From the cell containing the given text, extract its center point as (x, y) coordinate. 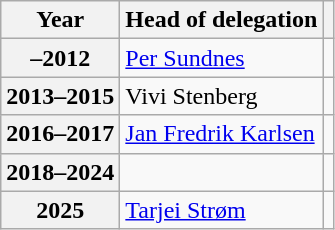
Jan Fredrik Karlsen (222, 134)
2013–2015 (60, 96)
2016–2017 (60, 134)
Head of delegation (222, 20)
2018–2024 (60, 172)
Per Sundnes (222, 58)
2025 (60, 210)
Year (60, 20)
Vivi Stenberg (222, 96)
Tarjei Strøm (222, 210)
–2012 (60, 58)
